Provide the (X, Y) coordinate of the cell's center where the given text is located.  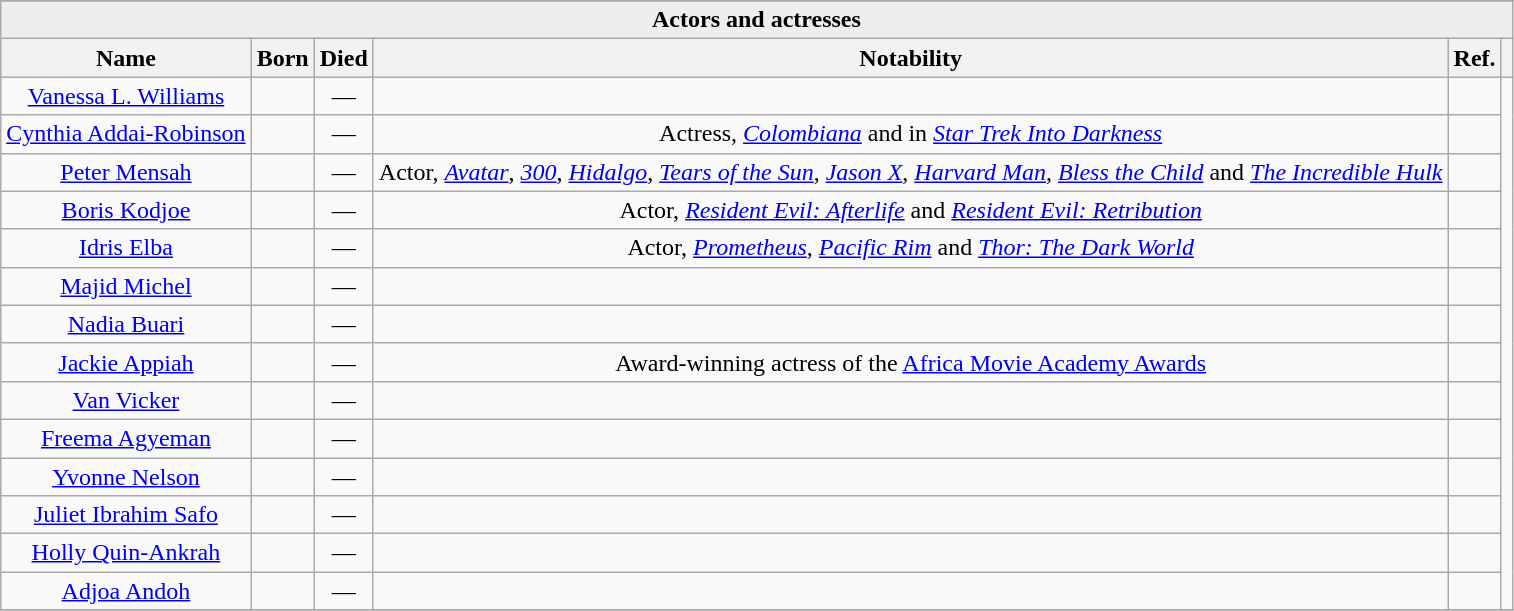
Vanessa L. Williams (126, 96)
Actor, Resident Evil: Afterlife and Resident Evil: Retribution (910, 210)
Van Vicker (126, 400)
Adjoa Andoh (126, 591)
Yvonne Nelson (126, 477)
Juliet Ibrahim Safo (126, 515)
Ref. (1474, 58)
Actress, Colombiana and in Star Trek Into Darkness (910, 134)
Freema Agyeman (126, 438)
Majid Michel (126, 286)
Name (126, 58)
Boris Kodjoe (126, 210)
Peter Mensah (126, 172)
Jackie Appiah (126, 362)
Actor, Prometheus, Pacific Rim and Thor: The Dark World (910, 248)
Notability (910, 58)
Cynthia Addai-Robinson (126, 134)
Died (344, 58)
Idris Elba (126, 248)
Actors and actresses (756, 20)
Nadia Buari (126, 324)
Born (282, 58)
Award-winning actress of the Africa Movie Academy Awards (910, 362)
Actor, Avatar, 300, Hidalgo, Tears of the Sun, Jason X, Harvard Man, Bless the Child and The Incredible Hulk (910, 172)
Holly Quin-Ankrah (126, 553)
